From the cell containing the given text, extract its center point as (x, y) coordinate. 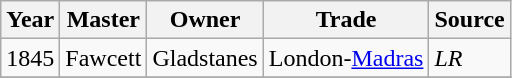
Source (470, 20)
Fawcett (104, 58)
LR (470, 58)
Master (104, 20)
Trade (346, 20)
1845 (30, 58)
London-Madras (346, 58)
Gladstanes (205, 58)
Owner (205, 20)
Year (30, 20)
